From the cell containing the given text, extract its center point as [x, y] coordinate. 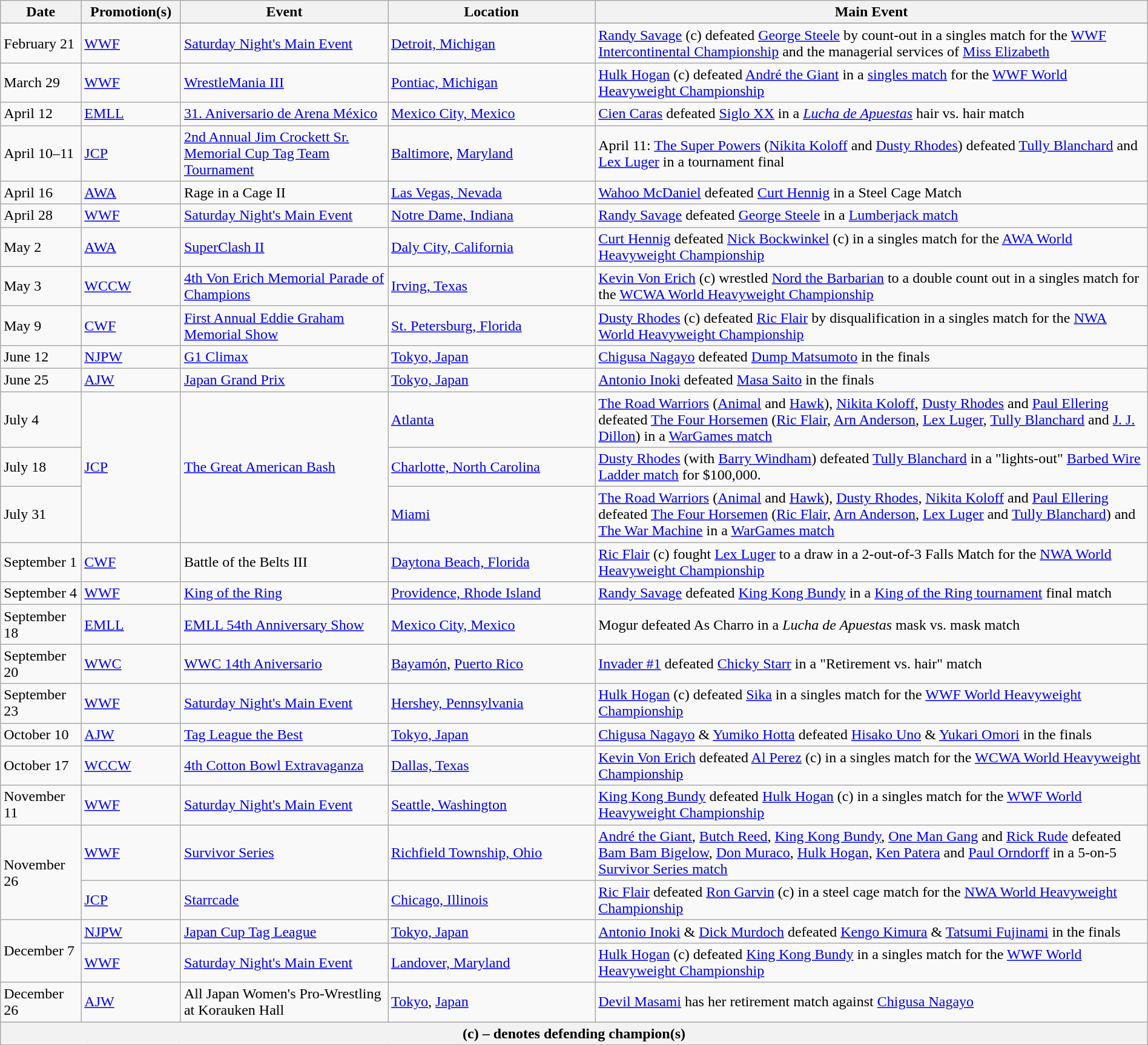
Ric Flair (c) fought Lex Luger to a draw in a 2-out-of-3 Falls Match for the NWA World Heavyweight Championship [872, 562]
2nd Annual Jim Crockett Sr. Memorial Cup Tag Team Tournament [284, 153]
Providence, Rhode Island [492, 593]
WWC 14th Aniversario [284, 664]
Event [284, 12]
Main Event [872, 12]
September 4 [41, 593]
Wahoo McDaniel defeated Curt Hennig in a Steel Cage Match [872, 193]
Notre Dame, Indiana [492, 216]
Las Vegas, Nevada [492, 193]
Hulk Hogan (c) defeated Sika in a singles match for the WWF World Heavyweight Championship [872, 704]
July 31 [41, 515]
Atlanta [492, 419]
Promotion(s) [131, 12]
Hershey, Pennsylvania [492, 704]
WrestleMania III [284, 82]
April 12 [41, 114]
St. Petersburg, Florida [492, 326]
Detroit, Michigan [492, 44]
April 11: The Super Powers (Nikita Koloff and Dusty Rhodes) defeated Tully Blanchard and Lex Luger in a tournament final [872, 153]
February 21 [41, 44]
June 12 [41, 357]
Charlotte, North Carolina [492, 467]
October 17 [41, 765]
September 18 [41, 625]
April 10–11 [41, 153]
Survivor Series [284, 852]
Tag League the Best [284, 734]
All Japan Women's Pro-Wrestling at Korauken Hall [284, 1001]
EMLL 54th Anniversary Show [284, 625]
Randy Savage defeated King Kong Bundy in a King of the Ring tournament final match [872, 593]
March 29 [41, 82]
Kevin Von Erich defeated Al Perez (c) in a singles match for the WCWA World Heavyweight Championship [872, 765]
Baltimore, Maryland [492, 153]
Daly City, California [492, 247]
Japan Grand Prix [284, 380]
Curt Hennig defeated Nick Bockwinkel (c) in a singles match for the AWA World Heavyweight Championship [872, 247]
Mogur defeated As Charro in a Lucha de Apuestas mask vs. mask match [872, 625]
Location [492, 12]
King of the Ring [284, 593]
King Kong Bundy defeated Hulk Hogan (c) in a singles match for the WWF World Heavyweight Championship [872, 805]
September 20 [41, 664]
October 10 [41, 734]
September 23 [41, 704]
SuperClash II [284, 247]
December 7 [41, 951]
Japan Cup Tag League [284, 931]
Devil Masami has her retirement match against Chigusa Nagayo [872, 1001]
31. Aniversario de Arena México [284, 114]
Starrcade [284, 900]
Date [41, 12]
May 3 [41, 286]
May 2 [41, 247]
Dusty Rhodes (with Barry Windham) defeated Tully Blanchard in a "lights-out" Barbed Wire Ladder match for $100,000. [872, 467]
June 25 [41, 380]
4th Cotton Bowl Extravaganza [284, 765]
Richfield Township, Ohio [492, 852]
G1 Climax [284, 357]
(c) – denotes defending champion(s) [574, 1033]
Chigusa Nagayo defeated Dump Matsumoto in the finals [872, 357]
Rage in a Cage II [284, 193]
Kevin Von Erich (c) wrestled Nord the Barbarian to a double count out in a singles match for the WCWA World Heavyweight Championship [872, 286]
4th Von Erich Memorial Parade of Champions [284, 286]
Dallas, Texas [492, 765]
September 1 [41, 562]
Hulk Hogan (c) defeated King Kong Bundy in a singles match for the WWF World Heavyweight Championship [872, 963]
Antonio Inoki defeated Masa Saito in the finals [872, 380]
July 18 [41, 467]
Randy Savage defeated George Steele in a Lumberjack match [872, 216]
Bayamón, Puerto Rico [492, 664]
December 26 [41, 1001]
Daytona Beach, Florida [492, 562]
Landover, Maryland [492, 963]
Irving, Texas [492, 286]
Seattle, Washington [492, 805]
Miami [492, 515]
Antonio Inoki & Dick Murdoch defeated Kengo Kimura & Tatsumi Fujinami in the finals [872, 931]
November 26 [41, 872]
The Great American Bash [284, 466]
Ric Flair defeated Ron Garvin (c) in a steel cage match for the NWA World Heavyweight Championship [872, 900]
Cien Caras defeated Siglo XX in a Lucha de Apuestas hair vs. hair match [872, 114]
Chicago, Illinois [492, 900]
Dusty Rhodes (c) defeated Ric Flair by disqualification in a singles match for the NWA World Heavyweight Championship [872, 326]
April 28 [41, 216]
WWC [131, 664]
Pontiac, Michigan [492, 82]
Battle of the Belts III [284, 562]
Invader #1 defeated Chicky Starr in a "Retirement vs. hair" match [872, 664]
Chigusa Nagayo & Yumiko Hotta defeated Hisako Uno & Yukari Omori in the finals [872, 734]
July 4 [41, 419]
Hulk Hogan (c) defeated André the Giant in a singles match for the WWF World Heavyweight Championship [872, 82]
First Annual Eddie Graham Memorial Show [284, 326]
November 11 [41, 805]
April 16 [41, 193]
May 9 [41, 326]
